Detect which cell encompasses the target text, then output its [x, y] center coordinate. 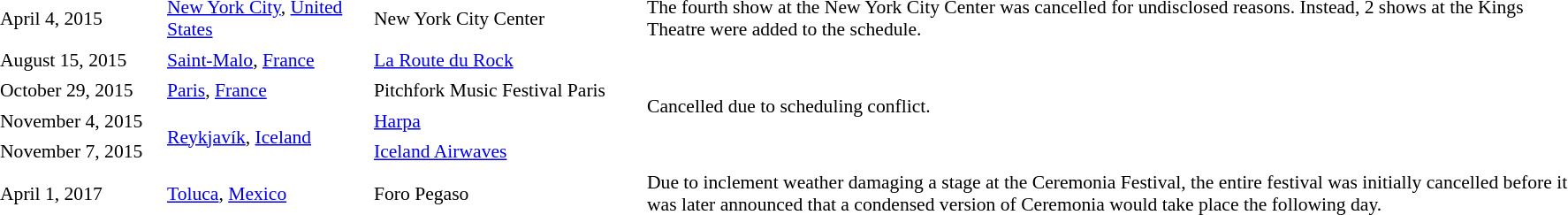
Iceland Airwaves [506, 152]
La Route du Rock [506, 60]
Reykjavík, Iceland [267, 136]
Pitchfork Music Festival Paris [506, 90]
Saint-Malo, France [267, 60]
Harpa [506, 121]
Paris, France [267, 90]
